Determine the (x, y) coordinate at the center of the cell enclosing the given text.  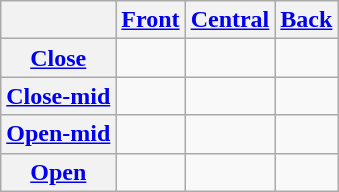
Open (58, 172)
Open-mid (58, 134)
Close-mid (58, 96)
Back (306, 20)
Front (150, 20)
Close (58, 58)
Central (230, 20)
